Search for the cell housing the specified text and yield its [x, y] center coordinate. 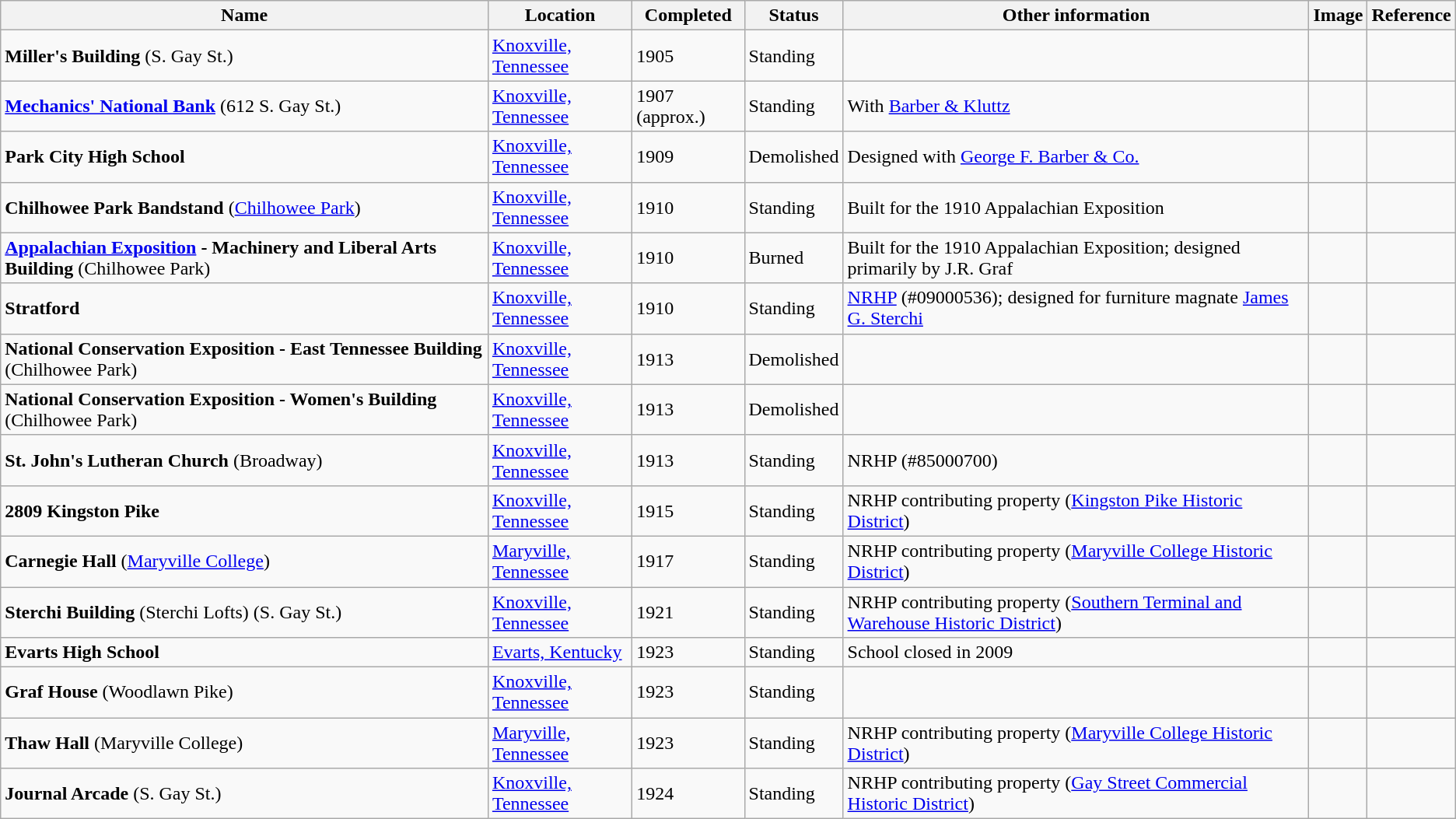
Appalachian Exposition - Machinery and Liberal Arts Building (Chilhowee Park) [244, 258]
Thaw Hall (Maryville College) [244, 744]
Designed with George F. Barber & Co. [1076, 157]
NRHP (#09000536); designed for furniture magnate James G. Sterchi [1076, 308]
Location [560, 16]
1909 [688, 157]
St. John's Lutheran Church (Broadway) [244, 460]
Built for the 1910 Appalachian Exposition [1076, 207]
National Conservation Exposition - East Tennessee Building (Chilhowee Park) [244, 359]
Status [793, 16]
Mechanics' National Bank (612 S. Gay St.) [244, 106]
With Barber & Kluttz [1076, 106]
Carnegie Hall (Maryville College) [244, 562]
1917 [688, 562]
2809 Kingston Pike [244, 510]
Completed [688, 16]
Sterchi Building (Sterchi Lofts) (S. Gay St.) [244, 611]
National Conservation Exposition - Women's Building (Chilhowee Park) [244, 409]
Name [244, 16]
School closed in 2009 [1076, 653]
Journal Arcade (S. Gay St.) [244, 793]
1905 [688, 56]
NRHP contributing property (Southern Terminal and Warehouse Historic District) [1076, 611]
Chilhowee Park Bandstand (Chilhowee Park) [244, 207]
NRHP contributing property (Gay Street Commercial Historic District) [1076, 793]
NRHP contributing property (Kingston Pike Historic District) [1076, 510]
Burned [793, 258]
Graf House (Woodlawn Pike) [244, 692]
Miller's Building (S. Gay St.) [244, 56]
Other information [1076, 16]
1921 [688, 611]
1915 [688, 510]
1907 (approx.) [688, 106]
Evarts, Kentucky [560, 653]
1924 [688, 793]
Evarts High School [244, 653]
Park City High School [244, 157]
NRHP (#85000700) [1076, 460]
Built for the 1910 Appalachian Exposition; designed primarily by J.R. Graf [1076, 258]
Stratford [244, 308]
Image [1338, 16]
Reference [1411, 16]
